Provide the [X, Y] coordinate of the cell's center where the given text is located.  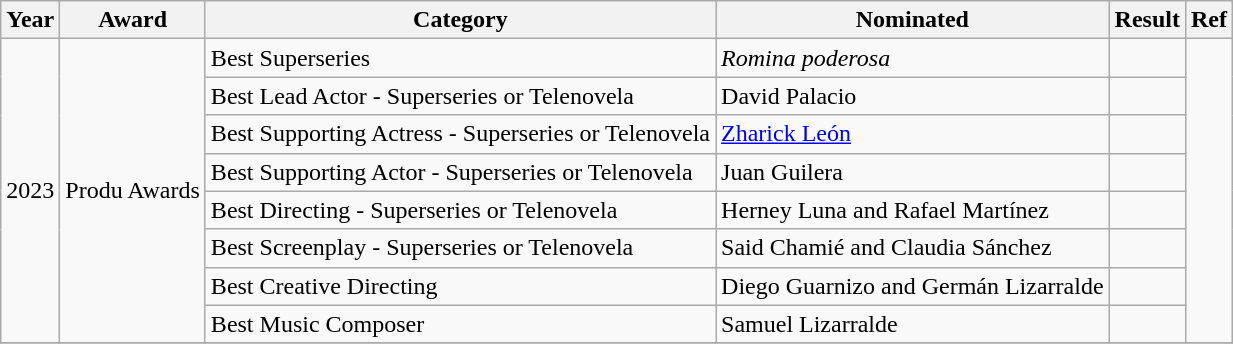
Best Superseries [460, 58]
Best Lead Actor - Superseries or Telenovela [460, 96]
Diego Guarnizo and Germán Lizarralde [913, 286]
Best Music Composer [460, 324]
Juan Guilera [913, 172]
Herney Luna and Rafael Martínez [913, 210]
Category [460, 20]
Best Supporting Actor - Superseries or Telenovela [460, 172]
Samuel Lizarralde [913, 324]
Best Creative Directing [460, 286]
Romina poderosa [913, 58]
Nominated [913, 20]
2023 [30, 191]
Zharick León [913, 134]
Best Supporting Actress - Superseries or Telenovela [460, 134]
Said Chamié and Claudia Sánchez [913, 248]
Produ Awards [133, 191]
Result [1147, 20]
Best Screenplay - Superseries or Telenovela [460, 248]
Award [133, 20]
Ref [1208, 20]
David Palacio [913, 96]
Year [30, 20]
Best Directing - Superseries or Telenovela [460, 210]
